Capture the cell that displays the provided text and extract its [x, y] central coordinate. 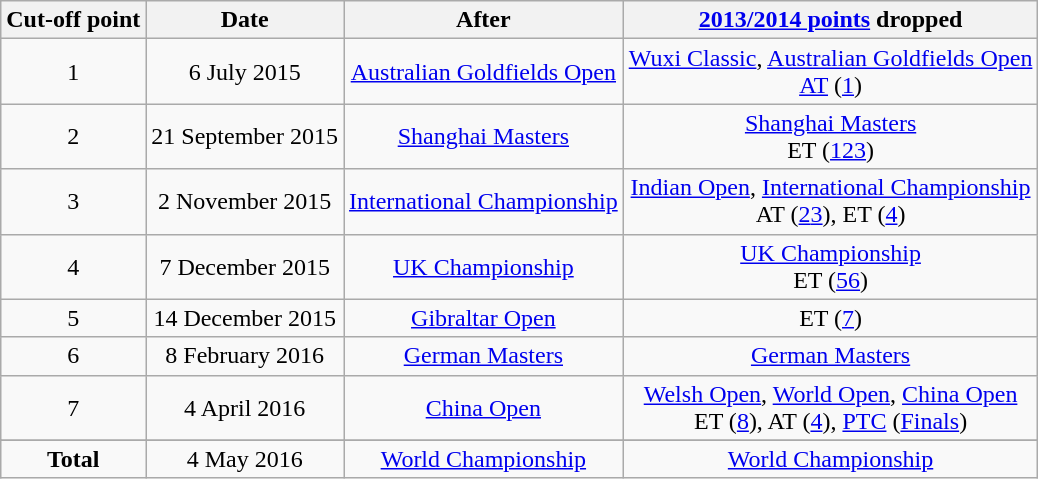
After [484, 20]
14 December 2015 [245, 318]
2 November 2015 [245, 202]
International Championship [484, 202]
6 [74, 356]
7 December 2015 [245, 266]
UK ChampionshipET (56) [830, 266]
Wuxi Classic, Australian Goldfields OpenAT (1) [830, 72]
2 [74, 136]
Total [74, 459]
Shanghai Masters [484, 136]
Indian Open, International ChampionshipAT (23), ET (4) [830, 202]
ET (7) [830, 318]
4 [74, 266]
Welsh Open, World Open, China OpenET (8), AT (4), PTC (Finals) [830, 408]
China Open [484, 408]
2013/2014 points dropped [830, 20]
Date [245, 20]
7 [74, 408]
Shanghai MastersET (123) [830, 136]
4 April 2016 [245, 408]
8 February 2016 [245, 356]
UK Championship [484, 266]
Australian Goldfields Open [484, 72]
4 May 2016 [245, 459]
5 [74, 318]
21 September 2015 [245, 136]
6 July 2015 [245, 72]
Gibraltar Open [484, 318]
3 [74, 202]
1 [74, 72]
Cut-off point [74, 20]
